Determine the [X, Y] coordinate at the center of the cell enclosing the given text.  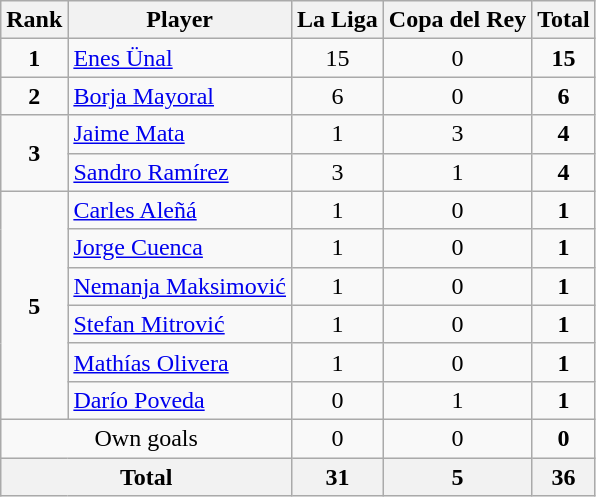
Carles Aleñá [180, 210]
La Liga [338, 20]
Nemanja Maksimović [180, 286]
2 [34, 96]
Player [180, 20]
Stefan Mitrović [180, 324]
Rank [34, 20]
31 [338, 477]
Borja Mayoral [180, 96]
Own goals [146, 438]
Jorge Cuenca [180, 248]
36 [564, 477]
Mathías Olivera [180, 362]
Sandro Ramírez [180, 172]
Darío Poveda [180, 400]
Enes Ünal [180, 58]
Copa del Rey [457, 20]
Jaime Mata [180, 134]
